For the text-containing cell, return its midpoint in [x, y] coordinate format. 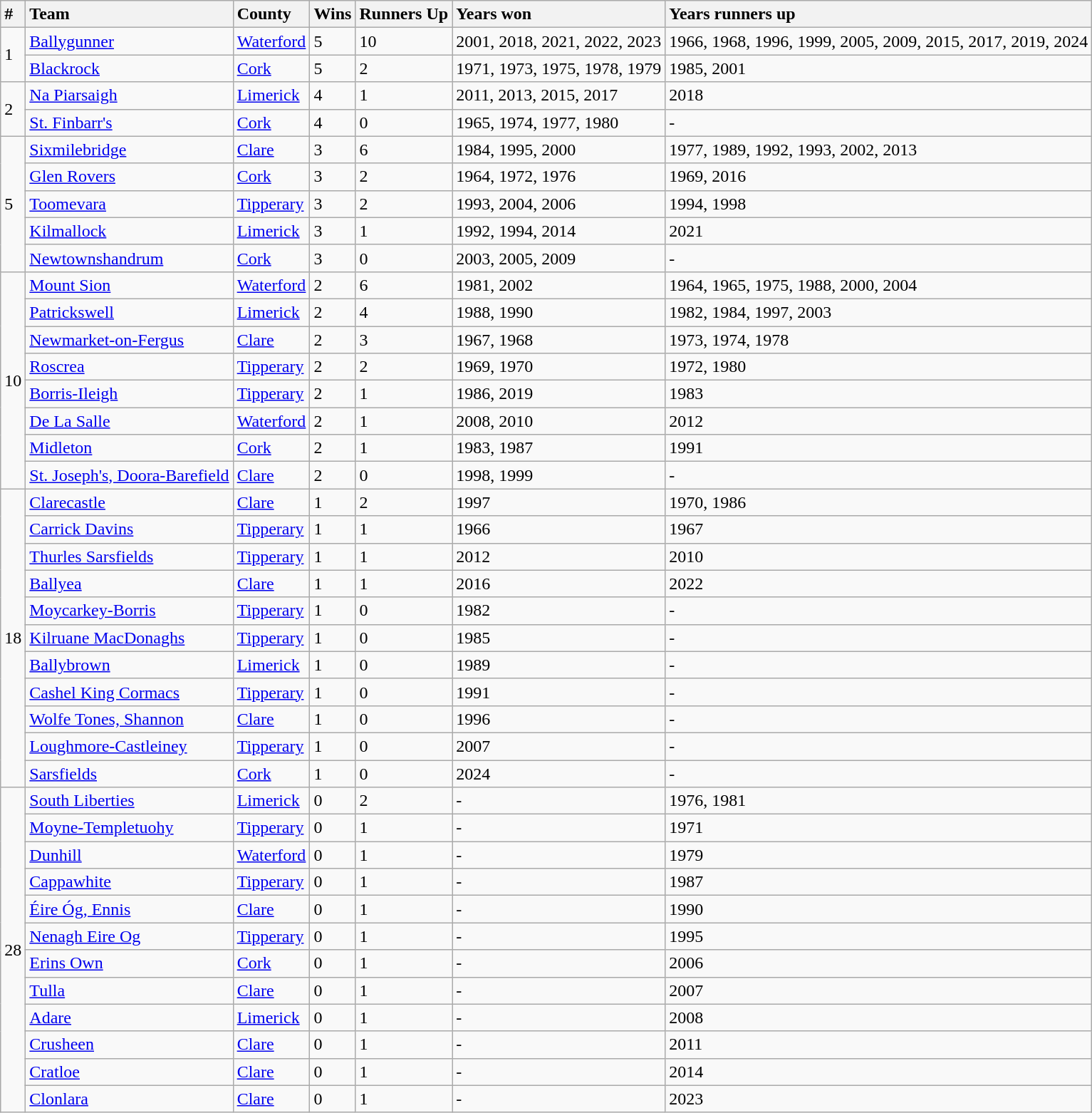
Kilruane MacDonaghs [130, 638]
1969, 1970 [558, 367]
1982, 1984, 1997, 2003 [879, 312]
Éire Óg, Ennis [130, 909]
2023 [879, 1099]
Nenagh Eire Og [130, 936]
Na Piarsaigh [130, 95]
2018 [879, 95]
Carrick Davins [130, 529]
Ballybrown [130, 665]
1966, 1968, 1996, 1999, 2005, 2009, 2015, 2017, 2019, 2024 [879, 41]
# [13, 14]
Wolfe Tones, Shannon [130, 719]
1989 [558, 665]
1965, 1974, 1977, 1980 [558, 123]
1972, 1980 [879, 367]
Crusheen [130, 1045]
1970, 1986 [879, 502]
1985 [558, 638]
1990 [879, 909]
2021 [879, 231]
Sarsfields [130, 773]
1979 [879, 855]
28 [13, 951]
1966 [558, 529]
Team [130, 14]
1973, 1974, 1978 [879, 340]
1997 [558, 502]
Glen Rovers [130, 177]
Patrickswell [130, 312]
Kilmallock [130, 231]
Years runners up [879, 14]
Newtownshandrum [130, 258]
2010 [879, 556]
1984, 1995, 2000 [558, 150]
St. Finbarr's [130, 123]
Dunhill [130, 855]
De La Salle [130, 421]
2003, 2005, 2009 [558, 258]
2024 [558, 773]
Toomevara [130, 204]
Moycarkey-Borris [130, 611]
St. Joseph's, Doora-Barefield [130, 475]
Clonlara [130, 1099]
Runners Up [404, 14]
Ballygunner [130, 41]
Loughmore-Castleiney [130, 746]
1983, 1987 [558, 448]
Midleton [130, 448]
Ballyea [130, 584]
1996 [558, 719]
2014 [879, 1072]
Mount Sion [130, 285]
1981, 2002 [558, 285]
Erins Own [130, 963]
Wins [333, 14]
1993, 2004, 2006 [558, 204]
1986, 2019 [558, 394]
1971 [879, 828]
1977, 1989, 1992, 1993, 2002, 2013 [879, 150]
1967, 1968 [558, 340]
1964, 1965, 1975, 1988, 2000, 2004 [879, 285]
County [271, 14]
1976, 1981 [879, 801]
2006 [879, 963]
1994, 1998 [879, 204]
1969, 2016 [879, 177]
Blackrock [130, 68]
2011, 2013, 2015, 2017 [558, 95]
2011 [879, 1045]
Tulla [130, 990]
18 [13, 638]
Roscrea [130, 367]
1985, 2001 [879, 68]
Borris-Ileigh [130, 394]
1967 [879, 529]
1995 [879, 936]
Cappawhite [130, 882]
2016 [558, 584]
1971, 1973, 1975, 1978, 1979 [558, 68]
1964, 1972, 1976 [558, 177]
Clarecastle [130, 502]
1987 [879, 882]
2001, 2018, 2021, 2022, 2023 [558, 41]
South Liberties [130, 801]
1998, 1999 [558, 475]
2008, 2010 [558, 421]
Sixmilebridge [130, 150]
1982 [558, 611]
1992, 1994, 2014 [558, 231]
2008 [879, 1018]
2022 [879, 584]
Cratloe [130, 1072]
Years won [558, 14]
Adare [130, 1018]
Cashel King Cormacs [130, 692]
Newmarket-on-Fergus [130, 340]
Moyne-Templetuohy [130, 828]
1988, 1990 [558, 312]
Thurles Sarsfields [130, 556]
1983 [879, 394]
